Determine the [x, y] coordinate at the center of the cell enclosing the given text.  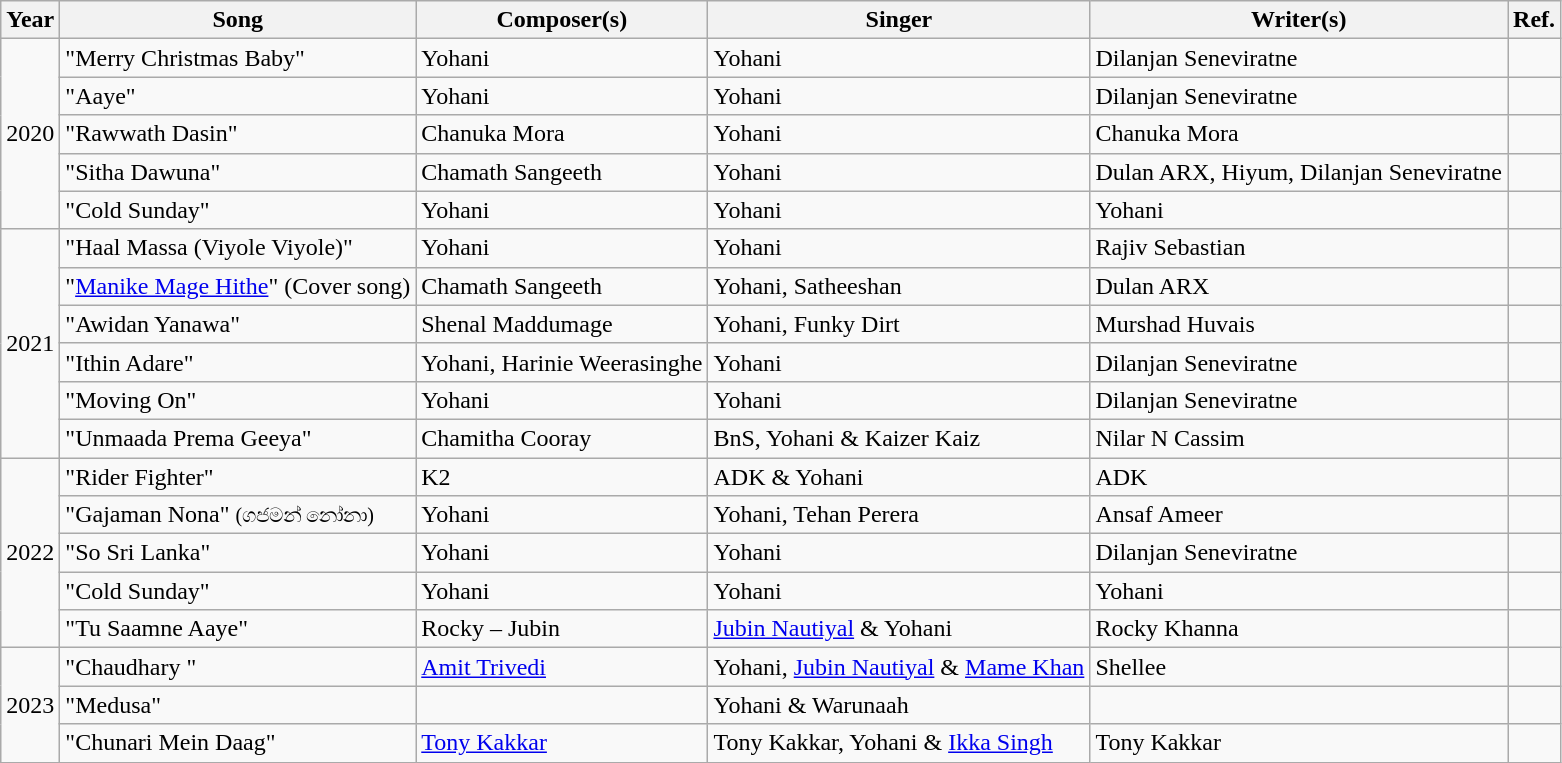
BnS, Yohani & Kaizer Kaiz [899, 438]
Year [30, 20]
Shellee [1299, 667]
"Ithin Adare" [238, 362]
"Rider Fighter" [238, 477]
"Manike Mage Hithe" (Cover song) [238, 286]
Murshad Huvais [1299, 324]
2020 [30, 134]
Yohani & Warunaah [899, 705]
"Sitha Dawuna" [238, 172]
2022 [30, 553]
ADK [1299, 477]
Writer(s) [1299, 20]
"Unmaada Prema Geeya" [238, 438]
Tony Kakkar, Yohani & Ikka Singh [899, 743]
Yohani, Tehan Perera [899, 515]
Jubin Nautiyal & Yohani [899, 629]
"Aaye" [238, 96]
"Merry Christmas Baby" [238, 58]
K2 [562, 477]
Rocky Khanna [1299, 629]
Rocky – Jubin [562, 629]
"Awidan Yanawa" [238, 324]
Composer(s) [562, 20]
Shenal Maddumage [562, 324]
Ansaf Ameer [1299, 515]
Singer [899, 20]
Ref. [1534, 20]
"Haal Massa (Viyole Viyole)" [238, 248]
"So Sri Lanka" [238, 553]
"Rawwath Dasin" [238, 134]
"Chaudhary " [238, 667]
Amit Trivedi [562, 667]
Nilar N Cassim [1299, 438]
Song [238, 20]
Yohani, Jubin Nautiyal & Mame Khan [899, 667]
Yohani, Harinie Weerasinghe [562, 362]
Yohani, Satheeshan [899, 286]
2021 [30, 343]
Dulan ARX [1299, 286]
ADK & Yohani [899, 477]
Yohani, Funky Dirt [899, 324]
2023 [30, 705]
Chamitha Cooray [562, 438]
"Moving On" [238, 400]
Rajiv Sebastian [1299, 248]
"Gajaman Nona" (ගජමන් නෝනා) [238, 515]
Dulan ARX, Hiyum, Dilanjan Seneviratne [1299, 172]
"Tu Saamne Aaye" [238, 629]
"Chunari Mein Daag" [238, 743]
"Medusa" [238, 705]
